Provide the [x, y] coordinate of the cell's center where the given text is located.  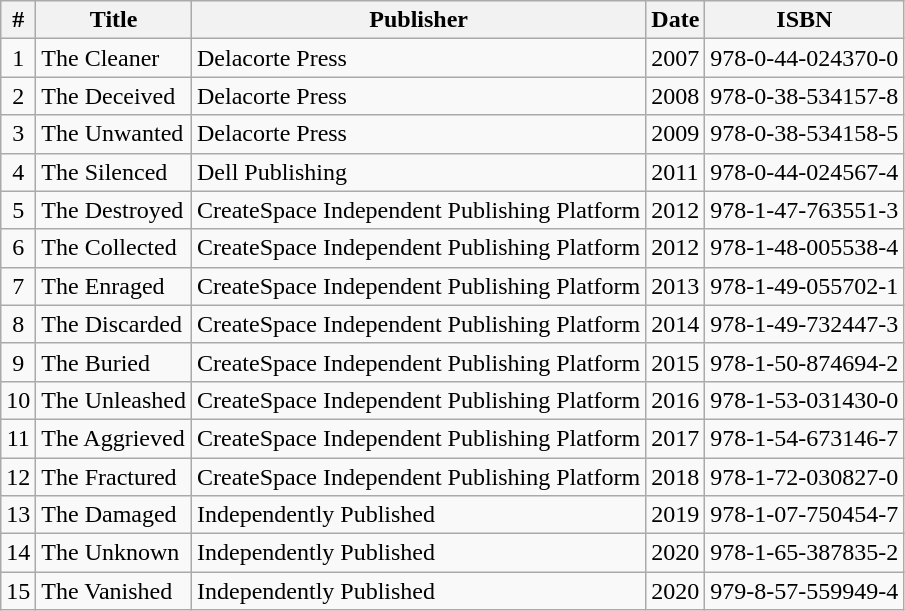
978-0-44-024370-0 [804, 58]
15 [18, 591]
978-1-47-763551-3 [804, 210]
2019 [676, 515]
978-0-38-534158-5 [804, 134]
3 [18, 134]
2014 [676, 324]
The Deceived [114, 96]
The Collected [114, 248]
2016 [676, 400]
978-1-07-750454-7 [804, 515]
2015 [676, 362]
Date [676, 20]
2018 [676, 477]
978-1-53-031430-0 [804, 400]
2008 [676, 96]
The Unknown [114, 553]
11 [18, 438]
The Discarded [114, 324]
2007 [676, 58]
The Damaged [114, 515]
12 [18, 477]
978-1-72-030827-0 [804, 477]
978-1-49-055702-1 [804, 286]
The Destroyed [114, 210]
2011 [676, 172]
14 [18, 553]
979-8-57-559949-4 [804, 591]
8 [18, 324]
6 [18, 248]
2013 [676, 286]
13 [18, 515]
978-1-50-874694-2 [804, 362]
Title [114, 20]
Dell Publishing [418, 172]
The Buried [114, 362]
5 [18, 210]
ISBN [804, 20]
7 [18, 286]
The Unleashed [114, 400]
The Unwanted [114, 134]
978-1-49-732447-3 [804, 324]
9 [18, 362]
The Silenced [114, 172]
The Fractured [114, 477]
Publisher [418, 20]
2017 [676, 438]
4 [18, 172]
978-1-48-005538-4 [804, 248]
1 [18, 58]
978-0-38-534157-8 [804, 96]
10 [18, 400]
978-0-44-024567-4 [804, 172]
The Enraged [114, 286]
The Aggrieved [114, 438]
# [18, 20]
2 [18, 96]
978-1-54-673146-7 [804, 438]
The Vanished [114, 591]
2009 [676, 134]
978-1-65-387835-2 [804, 553]
The Cleaner [114, 58]
